Search for the cell housing the specified text and yield its (X, Y) center coordinate. 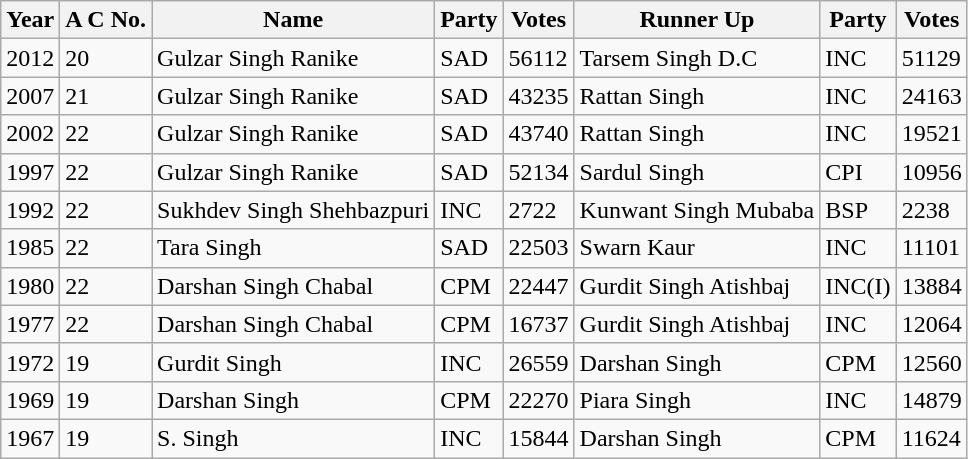
Tarsem Singh D.C (697, 58)
56112 (538, 58)
Gurdit Singh (294, 362)
Swarn Kaur (697, 248)
Kunwant Singh Mubaba (697, 210)
Piara Singh (697, 400)
51129 (932, 58)
21 (106, 96)
Name (294, 20)
10956 (932, 172)
11101 (932, 248)
22447 (538, 286)
14879 (932, 400)
43740 (538, 134)
1969 (30, 400)
20 (106, 58)
12560 (932, 362)
16737 (538, 324)
1977 (30, 324)
Tara Singh (294, 248)
Sukhdev Singh Shehbazpuri (294, 210)
1985 (30, 248)
12064 (932, 324)
A C No. (106, 20)
11624 (932, 438)
INC(I) (858, 286)
1972 (30, 362)
19521 (932, 134)
43235 (538, 96)
2238 (932, 210)
Runner Up (697, 20)
15844 (538, 438)
1997 (30, 172)
1980 (30, 286)
22270 (538, 400)
Sardul Singh (697, 172)
2002 (30, 134)
2012 (30, 58)
CPI (858, 172)
26559 (538, 362)
BSP (858, 210)
52134 (538, 172)
13884 (932, 286)
24163 (932, 96)
22503 (538, 248)
2722 (538, 210)
1992 (30, 210)
S. Singh (294, 438)
Year (30, 20)
1967 (30, 438)
2007 (30, 96)
